Determine the [x, y] coordinate at the center of the cell enclosing the given text.  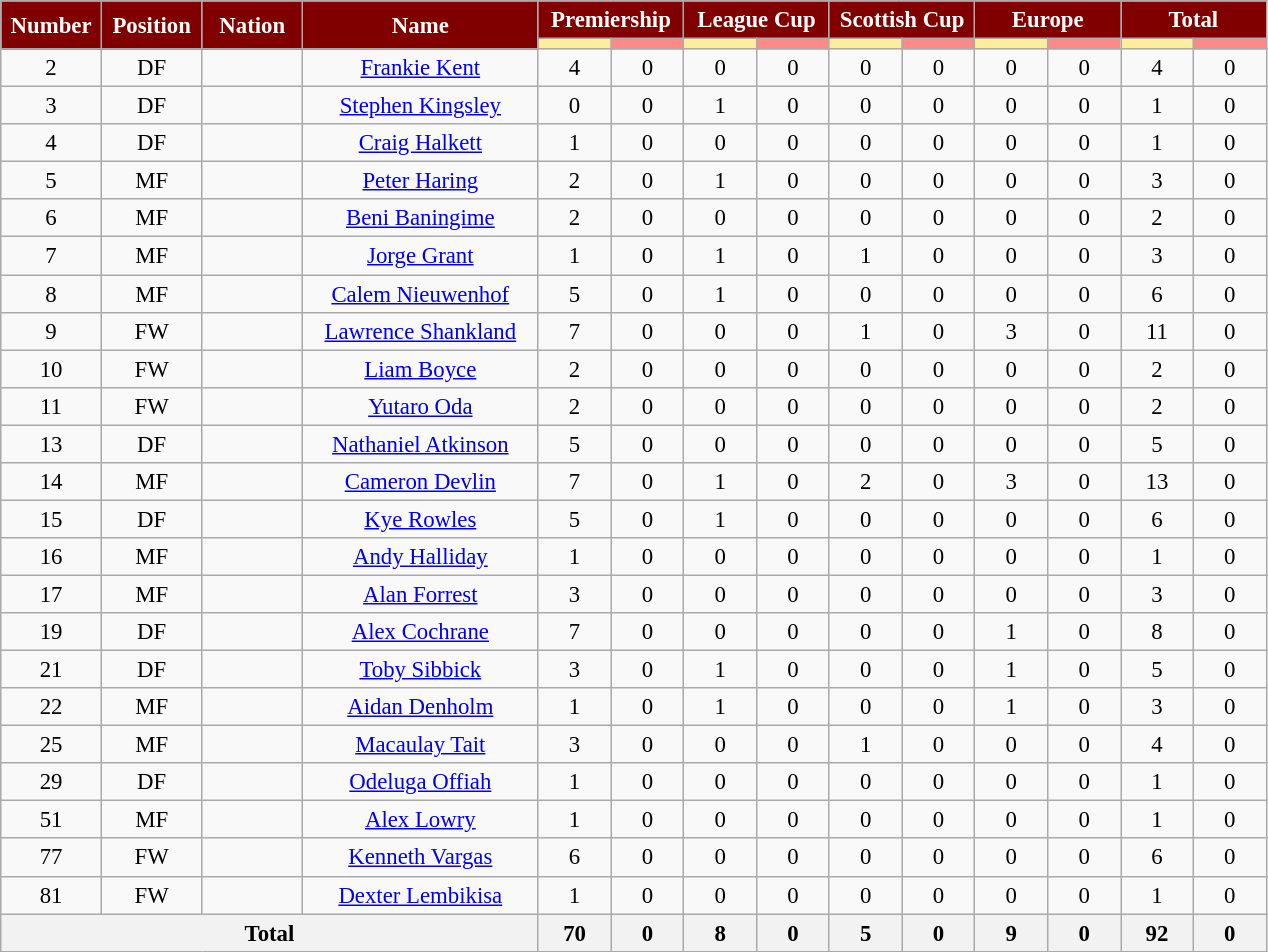
15 [52, 519]
19 [52, 632]
77 [52, 858]
17 [52, 594]
16 [52, 557]
Macaulay Tait [421, 745]
29 [52, 782]
Aidan Denholm [421, 707]
Name [421, 25]
Alan Forrest [421, 594]
Lawrence Shankland [421, 331]
Position [152, 25]
Jorge Grant [421, 256]
22 [52, 707]
Nation [252, 25]
Stephen Kingsley [421, 106]
Alex Cochrane [421, 632]
14 [52, 482]
81 [52, 895]
Premiership [611, 20]
51 [52, 820]
Liam Boyce [421, 369]
10 [52, 369]
70 [574, 933]
Odeluga Offiah [421, 782]
92 [1156, 933]
Nathaniel Atkinson [421, 444]
Andy Halliday [421, 557]
Beni Baningime [421, 219]
Kye Rowles [421, 519]
25 [52, 745]
Europe [1048, 20]
21 [52, 670]
Yutaro Oda [421, 406]
Frankie Kent [421, 68]
Peter Haring [421, 181]
Scottish Cup [902, 20]
Alex Lowry [421, 820]
Craig Halkett [421, 143]
Toby Sibbick [421, 670]
Dexter Lembikisa [421, 895]
Number [52, 25]
League Cup [757, 20]
Cameron Devlin [421, 482]
Kenneth Vargas [421, 858]
Calem Nieuwenhof [421, 294]
